Detect which cell encompasses the target text, then output its (x, y) center coordinate. 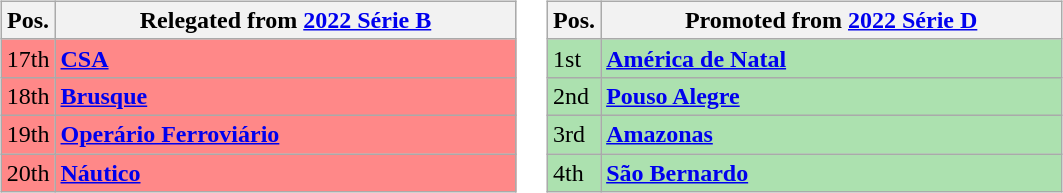
17th (28, 58)
Náutico (286, 173)
20th (28, 173)
2nd (574, 96)
18th (28, 96)
CSA (286, 58)
América de Natal (832, 58)
19th (28, 134)
São Bernardo (832, 173)
Relegated from 2022 Série B (286, 20)
Promoted from 2022 Série D (832, 20)
Operário Ferroviário (286, 134)
4th (574, 173)
Pouso Alegre (832, 96)
1st (574, 58)
Brusque (286, 96)
Amazonas (832, 134)
3rd (574, 134)
